Locate the cell with the specified text and output its [x, y] center coordinate. 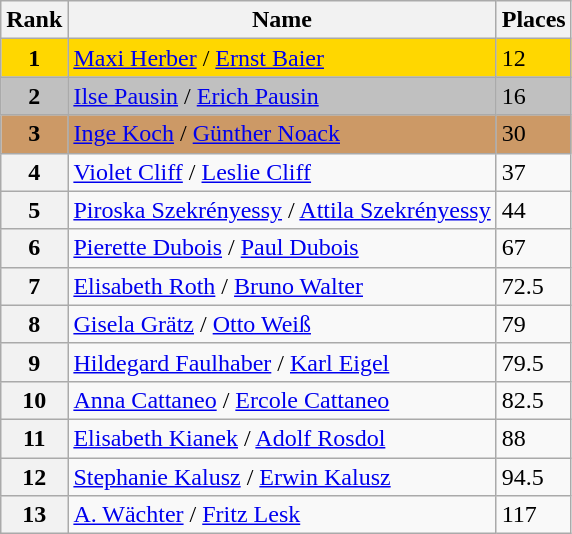
A. Wächter / Fritz Lesk [282, 515]
Rank [34, 20]
3 [34, 134]
6 [34, 248]
82.5 [534, 400]
16 [534, 96]
Maxi Herber / Ernst Baier [282, 58]
94.5 [534, 477]
88 [534, 438]
37 [534, 172]
9 [34, 362]
79.5 [534, 362]
Piroska Szekrényessy / Attila Szekrényessy [282, 210]
Inge Koch / Günther Noack [282, 134]
30 [534, 134]
4 [34, 172]
44 [534, 210]
Violet Cliff / Leslie Cliff [282, 172]
Places [534, 20]
5 [34, 210]
Elisabeth Kianek / Adolf Rosdol [282, 438]
13 [34, 515]
Anna Cattaneo / Ercole Cattaneo [282, 400]
Hildegard Faulhaber / Karl Eigel [282, 362]
1 [34, 58]
Pierette Dubois / Paul Dubois [282, 248]
8 [34, 324]
72.5 [534, 286]
67 [534, 248]
2 [34, 96]
Name [282, 20]
Elisabeth Roth / Bruno Walter [282, 286]
Ilse Pausin / Erich Pausin [282, 96]
10 [34, 400]
7 [34, 286]
117 [534, 515]
Gisela Grätz / Otto Weiß [282, 324]
11 [34, 438]
79 [534, 324]
Stephanie Kalusz / Erwin Kalusz [282, 477]
